From the cell containing the given text, extract its center point as (x, y) coordinate. 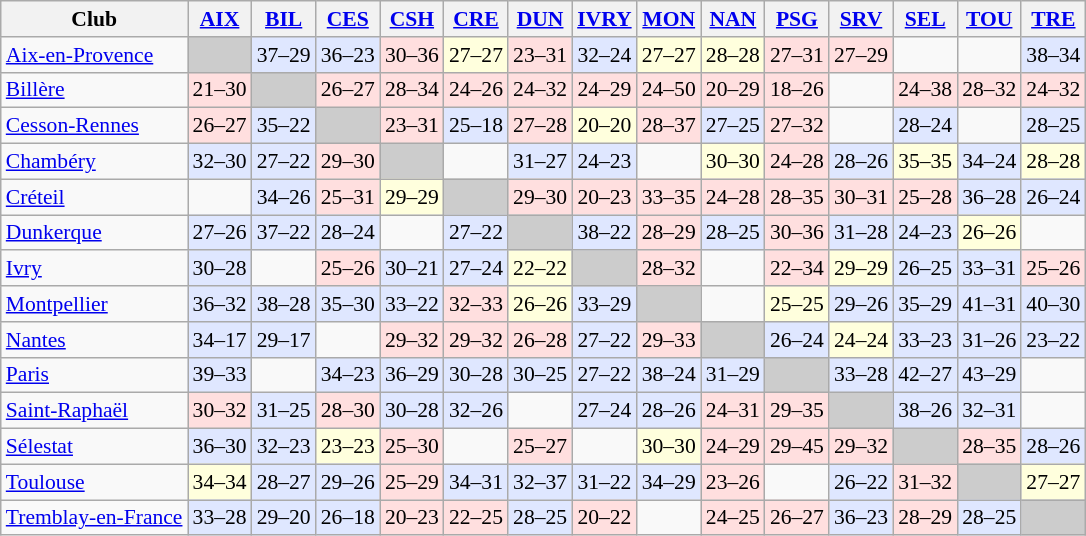
34–24 (989, 162)
Créteil (94, 197)
PSG (797, 19)
23–26 (733, 482)
26–28 (540, 340)
IVRY (604, 19)
34–31 (476, 482)
24–31 (733, 411)
35–35 (925, 162)
26–22 (861, 482)
43–29 (989, 375)
24–38 (925, 90)
31–22 (604, 482)
29–33 (669, 340)
27–31 (797, 55)
35–30 (348, 304)
37–29 (284, 55)
27–25 (733, 126)
29–20 (284, 518)
24–25 (733, 518)
30–25 (540, 375)
36–32 (220, 304)
32–26 (476, 411)
42–27 (925, 375)
26–18 (348, 518)
20–22 (604, 518)
21–30 (220, 90)
TRE (1053, 19)
Nantes (94, 340)
32–24 (604, 55)
29–35 (797, 411)
25–31 (348, 197)
32–23 (284, 447)
23–23 (348, 447)
CSH (412, 19)
AIX (220, 19)
34–26 (284, 197)
32–37 (540, 482)
32–30 (220, 162)
38–24 (669, 375)
24–24 (861, 340)
Chambéry (94, 162)
27–28 (540, 126)
34–23 (348, 375)
31–25 (284, 411)
38–34 (1053, 55)
22–25 (476, 518)
41–31 (989, 304)
20–29 (733, 90)
32–31 (989, 411)
37–22 (284, 233)
Saint-Raphaël (94, 411)
23–22 (1053, 340)
18–26 (797, 90)
Sélestat (94, 447)
31–32 (925, 482)
27–32 (797, 126)
CRE (476, 19)
36–28 (989, 197)
25–29 (412, 482)
28–30 (348, 411)
29–17 (284, 340)
22–22 (540, 269)
34–17 (220, 340)
33–29 (604, 304)
Paris (94, 375)
28–34 (412, 90)
32–33 (476, 304)
25–25 (797, 304)
Ivry (94, 269)
33–31 (989, 269)
34–34 (220, 482)
27–26 (220, 233)
36–30 (220, 447)
38–28 (284, 304)
22–34 (797, 269)
MON (669, 19)
Tremblay-en-France (94, 518)
Montpellier (94, 304)
31–26 (989, 340)
28–37 (669, 126)
38–22 (604, 233)
27–29 (861, 55)
SRV (861, 19)
Cesson-Rennes (94, 126)
Aix-en-Provence (94, 55)
24–50 (669, 90)
BIL (284, 19)
TOU (989, 19)
34–29 (669, 482)
29–45 (797, 447)
36–29 (412, 375)
NAN (733, 19)
30–21 (412, 269)
Toulouse (94, 482)
35–22 (284, 126)
Billère (94, 90)
31–28 (861, 233)
25–30 (412, 447)
CES (348, 19)
Dunkerque (94, 233)
Club (94, 19)
24–26 (476, 90)
33–35 (669, 197)
SEL (925, 19)
30–31 (861, 197)
33–23 (925, 340)
26–25 (925, 269)
25–18 (476, 126)
33–22 (412, 304)
20–20 (604, 126)
25–28 (925, 197)
35–29 (925, 304)
28–27 (284, 482)
38–26 (925, 411)
31–29 (733, 375)
25–27 (540, 447)
30–32 (220, 411)
39–33 (220, 375)
40–30 (1053, 304)
DUN (540, 19)
31–27 (540, 162)
